Return [x, y] of the center of cell containing provided text 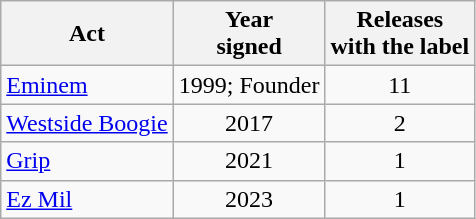
11 [400, 85]
2 [400, 123]
Eminem [87, 85]
Year signed [249, 34]
Act [87, 34]
2017 [249, 123]
2023 [249, 199]
2021 [249, 161]
Ez Mil [87, 199]
1999; Founder [249, 85]
Westside Boogie [87, 123]
Releases with the label [400, 34]
Grip [87, 161]
